Identify which cell holds the provided text, then report its [X, Y] central coordinate. 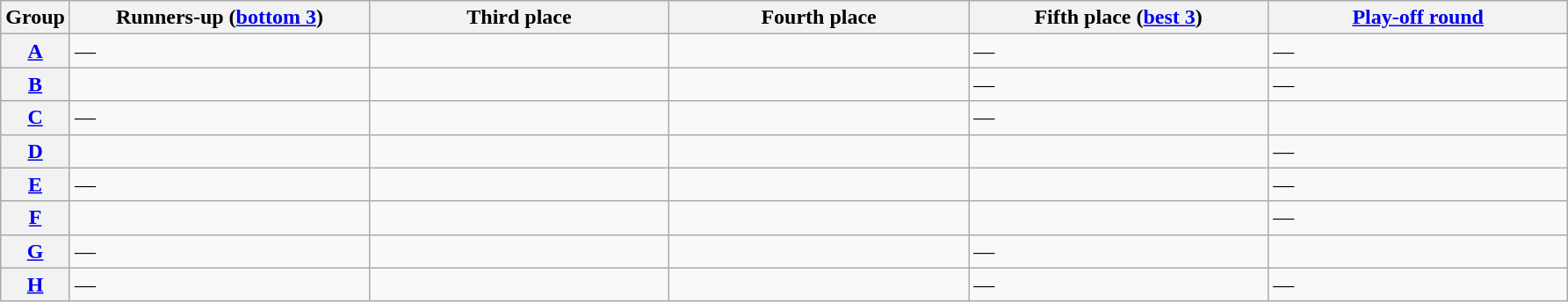
Third place [518, 18]
Fourth place [819, 18]
G [35, 251]
B [35, 84]
A [35, 51]
H [35, 284]
C [35, 118]
D [35, 151]
Group [35, 18]
E [35, 184]
Fifth place (best 3) [1119, 18]
Play-off round [1418, 18]
F [35, 218]
Runners-up (bottom 3) [220, 18]
